Identify which cell holds the provided text, then report its [X, Y] central coordinate. 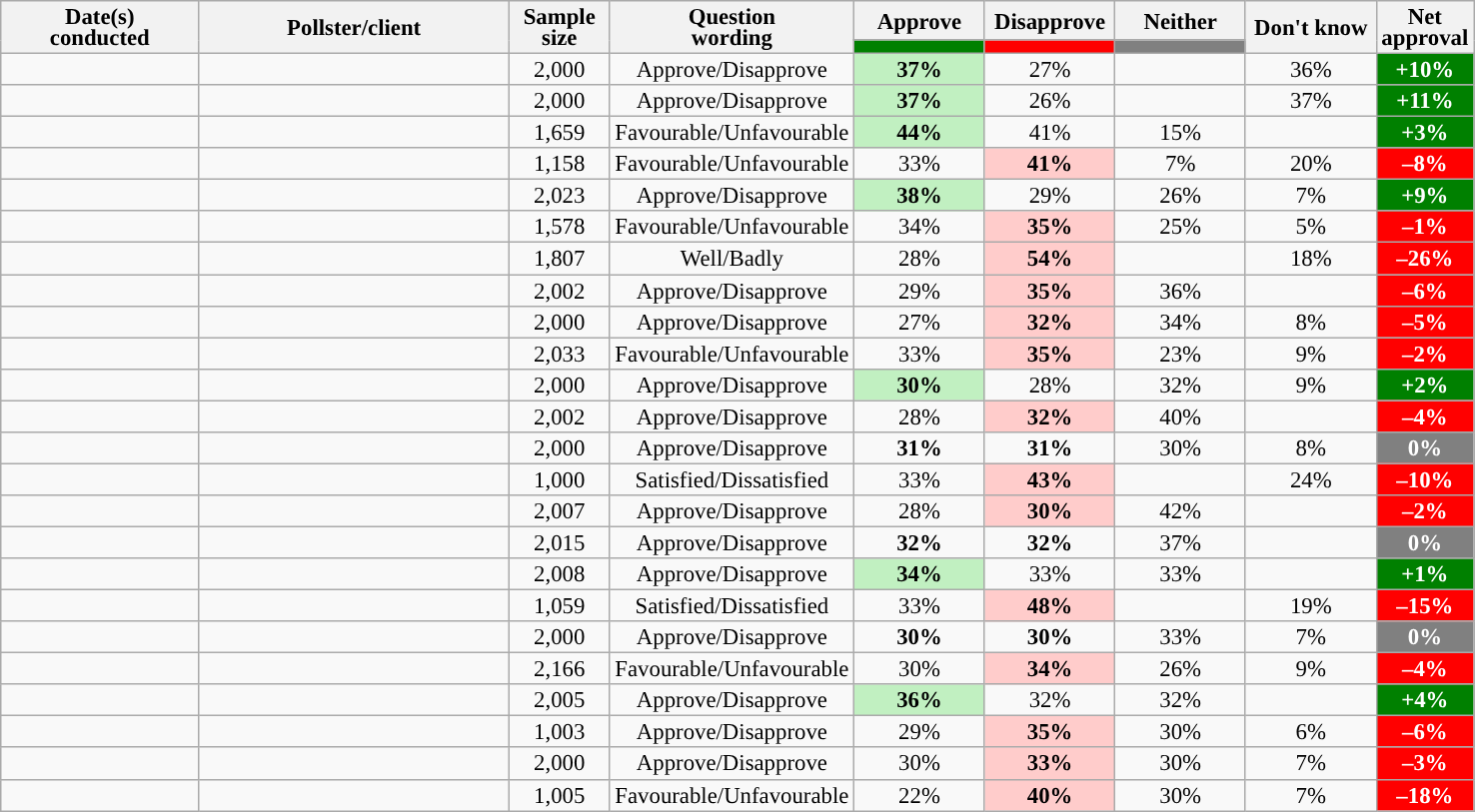
1,059 [560, 606]
–18% [1425, 795]
–10% [1425, 479]
42% [1181, 511]
–1% [1425, 228]
2,166 [560, 669]
Approve [919, 20]
54% [1049, 259]
20% [1311, 164]
1,000 [560, 479]
2,007 [560, 511]
+1% [1425, 574]
Net approval [1425, 28]
23% [1181, 354]
2,008 [560, 574]
–8% [1425, 164]
Pollster/client [354, 28]
–5% [1425, 322]
1,659 [560, 133]
44% [919, 133]
1,158 [560, 164]
6% [1311, 732]
+3% [1425, 133]
Sample size [560, 28]
1,578 [560, 228]
19% [1311, 606]
+10% [1425, 70]
5% [1311, 228]
18% [1311, 259]
24% [1311, 479]
25% [1181, 228]
2,023 [560, 196]
Neither [1181, 20]
+2% [1425, 385]
–15% [1425, 606]
43% [1049, 479]
2,005 [560, 700]
38% [919, 196]
–3% [1425, 764]
Don't know [1311, 28]
2,015 [560, 542]
+9% [1425, 196]
Date(s)conducted [100, 28]
Well/Badly [732, 259]
Disapprove [1049, 20]
1,807 [560, 259]
48% [1049, 606]
1,005 [560, 795]
15% [1181, 133]
+4% [1425, 700]
2,033 [560, 354]
22% [919, 795]
+11% [1425, 101]
Questionwording [732, 28]
1,003 [560, 732]
–26% [1425, 259]
